Pinpoint the cell where the given text exists, returning its (X, Y) midpoint coordinate. 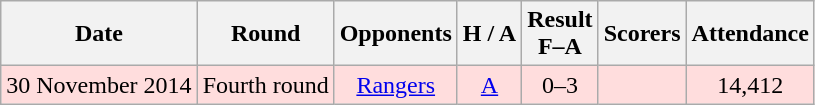
Date (99, 34)
30 November 2014 (99, 85)
14,412 (750, 85)
0–3 (560, 85)
Round (266, 34)
H / A (489, 34)
ResultF–A (560, 34)
Attendance (750, 34)
A (489, 85)
Rangers (396, 85)
Scorers (642, 34)
Fourth round (266, 85)
Opponents (396, 34)
